Determine the [x, y] coordinate at the center of the cell enclosing the given text.  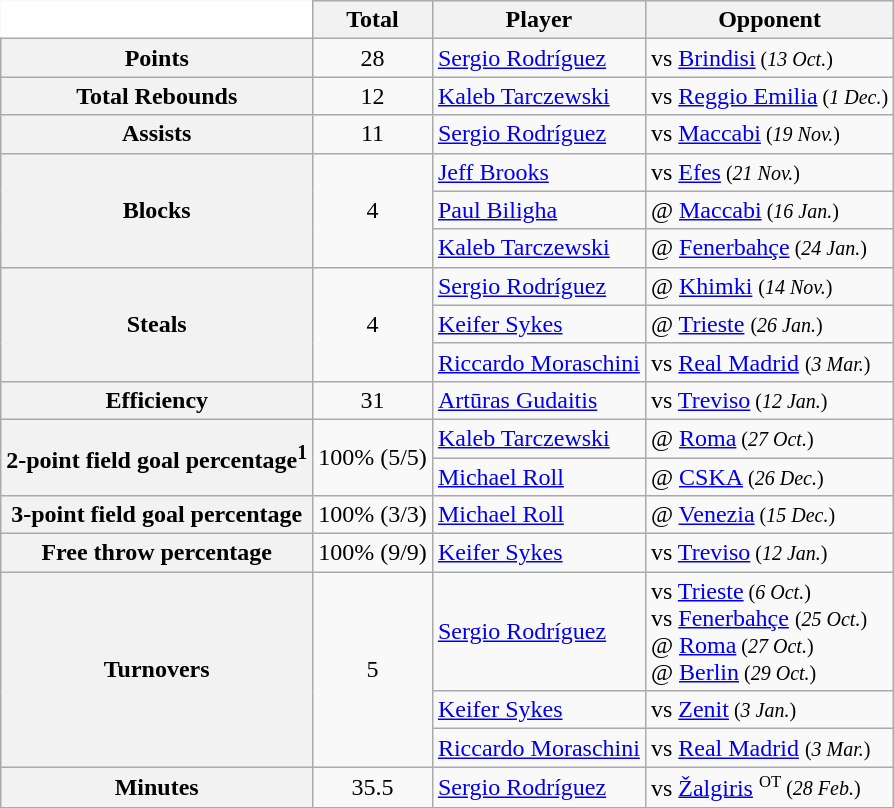
31 [373, 400]
2-point field goal percentage1 [157, 457]
100% (3/3) [373, 515]
Total [373, 20]
vs Trieste (6 Oct.) vs Fenerbahçe (25 Oct.) @ Roma (27 Oct.) @ Berlin (29 Oct.) [769, 632]
vs Žalgiris OT (28 Feb.) [769, 787]
@ Khimki (14 Nov.) [769, 286]
35.5 [373, 787]
Efficiency [157, 400]
vs Efes (21 Nov.) [769, 172]
Turnovers [157, 670]
Free throw percentage [157, 553]
vs Zenit (3 Jan.) [769, 710]
3-point field goal percentage [157, 515]
@ Venezia (15 Dec.) [769, 515]
@ Fenerbahçe (24 Jan.) [769, 248]
Artūras Gudaitis [538, 400]
Jeff Brooks [538, 172]
Blocks [157, 210]
Player [538, 20]
Opponent [769, 20]
Total Rebounds [157, 96]
Points [157, 58]
5 [373, 670]
vs Brindisi (13 Oct.) [769, 58]
vs Reggio Emilia (1 Dec.) [769, 96]
100% (5/5) [373, 457]
Steals [157, 324]
Minutes [157, 787]
Paul Biligha [538, 210]
@ CSKA (26 Dec.) [769, 477]
100% (9/9) [373, 553]
@ Roma (27 Oct.) [769, 438]
@ Maccabi (16 Jan.) [769, 210]
28 [373, 58]
11 [373, 134]
@ Trieste (26 Jan.) [769, 324]
Assists [157, 134]
vs Maccabi (19 Nov.) [769, 134]
12 [373, 96]
